Output the (x, y) coordinate of the center of the cell containing the given text.  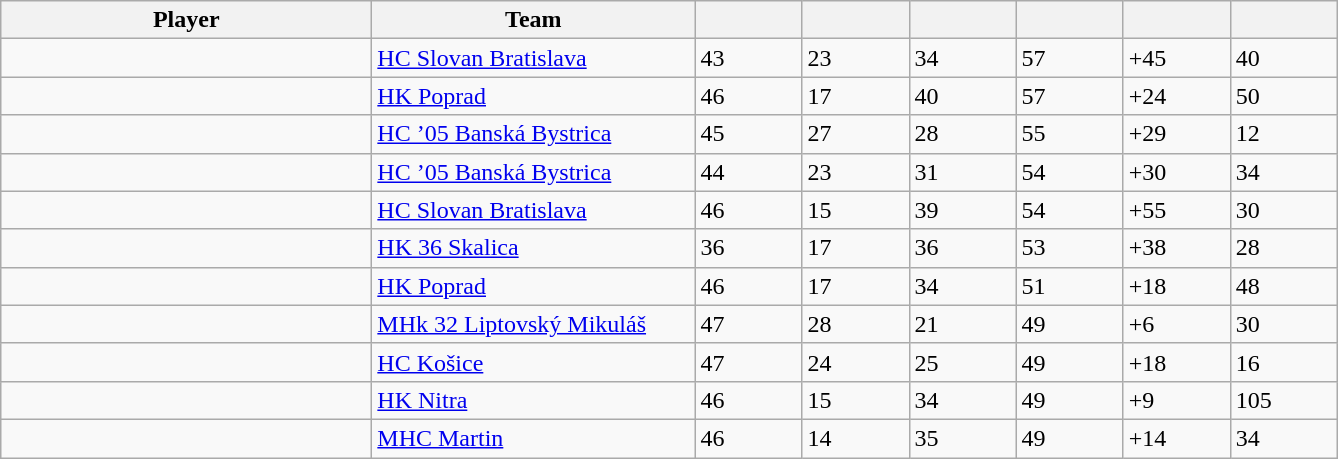
HC Košice (534, 362)
48 (1284, 286)
55 (1070, 134)
+9 (1176, 400)
+38 (1176, 248)
+24 (1176, 96)
25 (962, 362)
35 (962, 438)
45 (748, 134)
105 (1284, 400)
50 (1284, 96)
51 (1070, 286)
+45 (1176, 58)
+55 (1176, 210)
HK 36 Skalica (534, 248)
MHC Martin (534, 438)
MHk 32 Liptovský Mikuláš (534, 324)
+30 (1176, 172)
12 (1284, 134)
43 (748, 58)
+6 (1176, 324)
14 (856, 438)
21 (962, 324)
+29 (1176, 134)
24 (856, 362)
Team (534, 20)
27 (856, 134)
44 (748, 172)
16 (1284, 362)
HK Nitra (534, 400)
31 (962, 172)
53 (1070, 248)
39 (962, 210)
+14 (1176, 438)
Player (186, 20)
